Capture the cell that displays the provided text and extract its [x, y] central coordinate. 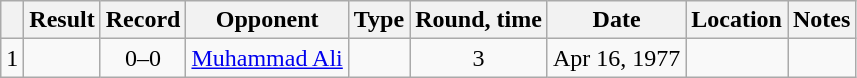
1 [12, 58]
Notes [822, 20]
Result [62, 20]
Date [616, 20]
Location [737, 20]
Record [143, 20]
Opponent [267, 20]
0–0 [143, 58]
Type [378, 20]
3 [479, 58]
Muhammad Ali [267, 58]
Apr 16, 1977 [616, 58]
Round, time [479, 20]
